Scan for the cell matching the given text and deliver its (x, y) coordinate at center. 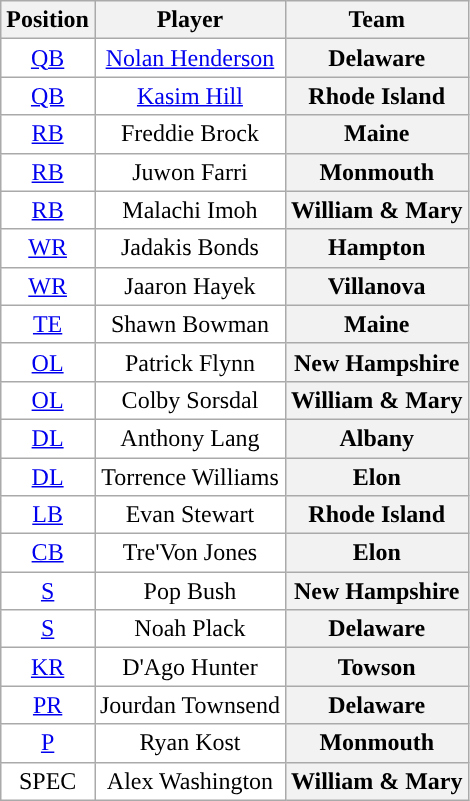
Evan Stewart (190, 515)
Jourdan Townsend (190, 705)
Team (376, 20)
Albany (376, 438)
Position (48, 20)
Shawn Bowman (190, 324)
Pop Bush (190, 591)
D'Ago Hunter (190, 667)
Torrence Williams (190, 477)
Freddie Brock (190, 134)
Patrick Flynn (190, 362)
Malachi Imoh (190, 210)
Anthony Lang (190, 438)
PR (48, 705)
P (48, 743)
Kasim Hill (190, 96)
CB (48, 553)
Tre'Von Jones (190, 553)
Colby Sorsdal (190, 400)
Player (190, 20)
Jaaron Hayek (190, 286)
Juwon Farri (190, 172)
Alex Washington (190, 781)
Hampton (376, 248)
Villanova (376, 286)
Nolan Henderson (190, 58)
TE (48, 324)
Ryan Kost (190, 743)
LB (48, 515)
Towson (376, 667)
Jadakis Bonds (190, 248)
SPEC (48, 781)
KR (48, 667)
Noah Plack (190, 629)
